From the cell containing the given text, extract its center point as (x, y) coordinate. 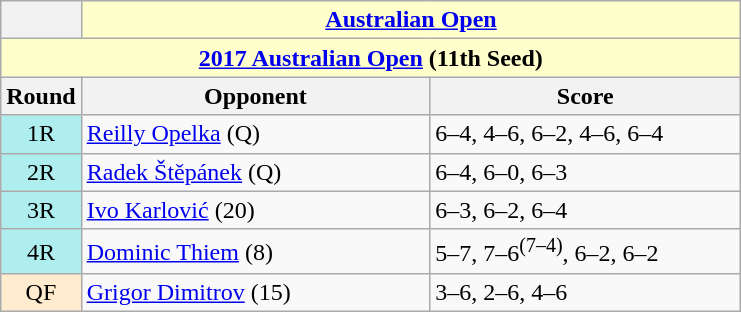
QF (41, 293)
6–4, 4–6, 6–2, 4–6, 6–4 (586, 134)
6–3, 6–2, 6–4 (586, 210)
Ivo Karlović (20) (256, 210)
Dominic Thiem (8) (256, 252)
Score (586, 96)
Australian Open (411, 20)
3R (41, 210)
4R (41, 252)
2R (41, 172)
Reilly Opelka (Q) (256, 134)
3–6, 2–6, 4–6 (586, 293)
2017 Australian Open (11th Seed) (371, 58)
6–4, 6–0, 6–3 (586, 172)
Grigor Dimitrov (15) (256, 293)
1R (41, 134)
5–7, 7–6(7–4), 6–2, 6–2 (586, 252)
Opponent (256, 96)
Round (41, 96)
Radek Štěpánek (Q) (256, 172)
